Identify which cell holds the provided text, then report its [X, Y] central coordinate. 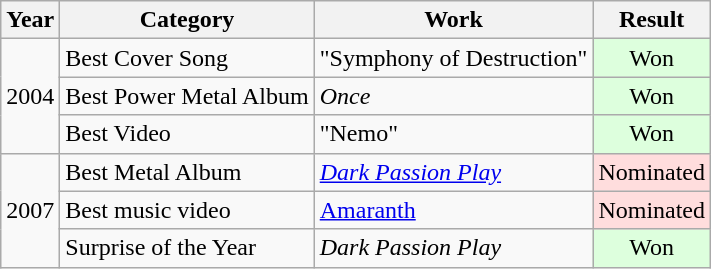
Result [652, 20]
Category [187, 20]
Best Metal Album [187, 172]
Best Power Metal Album [187, 96]
Best Cover Song [187, 58]
Once [454, 96]
"Nemo" [454, 134]
2007 [30, 210]
Work [454, 20]
"Symphony of Destruction" [454, 58]
Best Video [187, 134]
Surprise of the Year [187, 248]
Best music video [187, 210]
Year [30, 20]
2004 [30, 96]
Amaranth [454, 210]
